Locate the cell with the specified text and output its (X, Y) center coordinate. 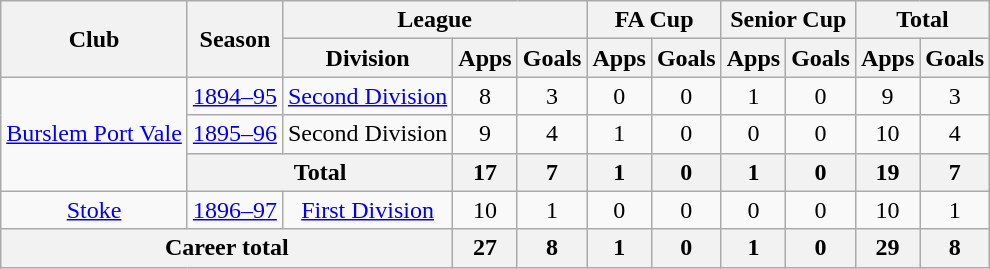
1894–95 (234, 96)
Career total (227, 248)
27 (485, 248)
Season (234, 39)
Division (367, 58)
League (434, 20)
Burslem Port Vale (94, 134)
19 (887, 172)
1895–96 (234, 134)
FA Cup (654, 20)
17 (485, 172)
Stoke (94, 210)
Senior Cup (788, 20)
29 (887, 248)
First Division (367, 210)
Club (94, 39)
1896–97 (234, 210)
